Provide the (X, Y) coordinate of the cell's center where the given text is located.  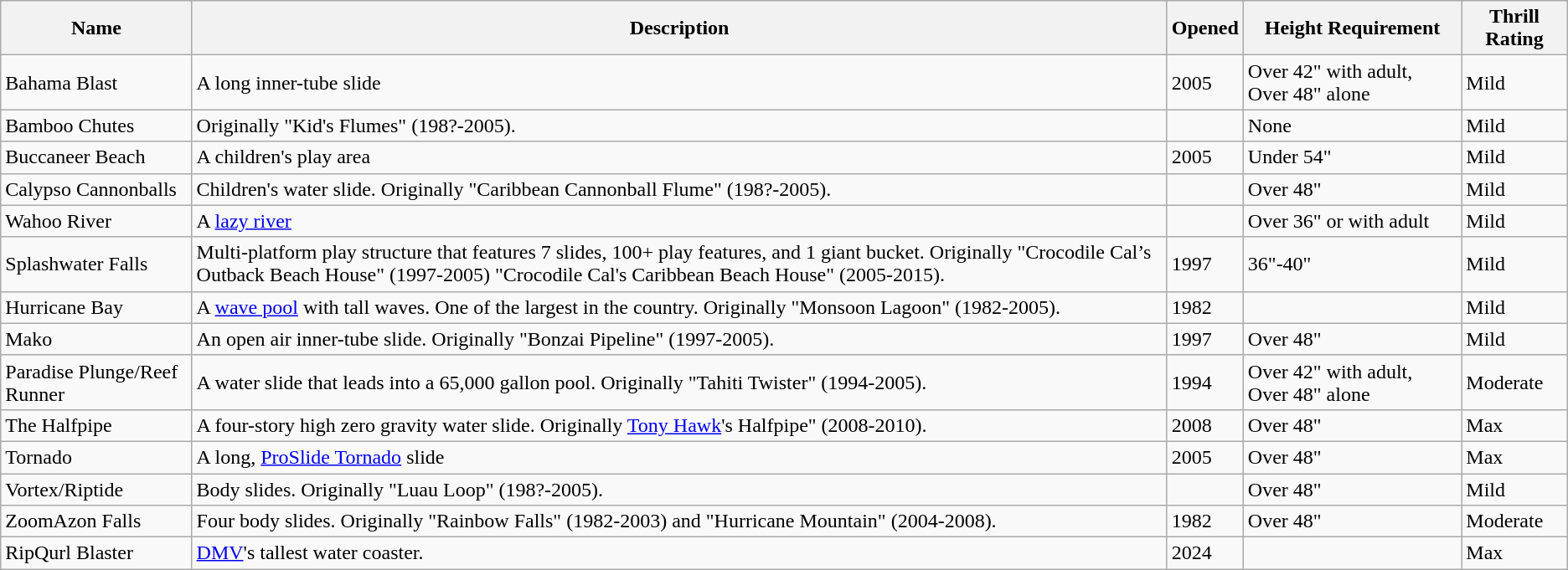
Wahoo River (96, 221)
Calypso Cannonballs (96, 189)
A four-story high zero gravity water slide. Originally Tony Hawk's Halfpipe" (2008-2010). (679, 425)
Originally "Kid's Flumes" (198?-2005). (679, 126)
Body slides. Originally "Luau Loop" (198?-2005). (679, 490)
Description (679, 28)
A wave pool with tall waves. One of the largest in the country. Originally "Monsoon Lagoon" (1982-2005). (679, 307)
2008 (1204, 425)
A lazy river (679, 221)
None (1352, 126)
A long, ProSlide Tornado slide (679, 457)
Paradise Plunge/Reef Runner (96, 382)
Opened (1204, 28)
A long inner-tube slide (679, 82)
RipQurl Blaster (96, 553)
The Halfpipe (96, 425)
Mako (96, 339)
36"-40" (1352, 264)
Four body slides. Originally "Rainbow Falls" (1982-2003) and "Hurricane Mountain" (2004-2008). (679, 521)
Bamboo Chutes (96, 126)
A children's play area (679, 157)
DMV's tallest water coaster. (679, 553)
Children's water slide. Originally "Caribbean Cannonball Flume" (198?-2005). (679, 189)
Under 54" (1352, 157)
Thrill Rating (1514, 28)
Hurricane Bay (96, 307)
Height Requirement (1352, 28)
Splashwater Falls (96, 264)
A water slide that leads into a 65,000 gallon pool. Originally "Tahiti Twister" (1994-2005). (679, 382)
Name (96, 28)
Buccaneer Beach (96, 157)
Bahama Blast (96, 82)
ZoomAzon Falls (96, 521)
1994 (1204, 382)
2024 (1204, 553)
Tornado (96, 457)
An open air inner-tube slide. Originally "Bonzai Pipeline" (1997-2005). (679, 339)
Vortex/Riptide (96, 490)
Over 36" or with adult (1352, 221)
